Detect which cell encompasses the target text, then output its [X, Y] center coordinate. 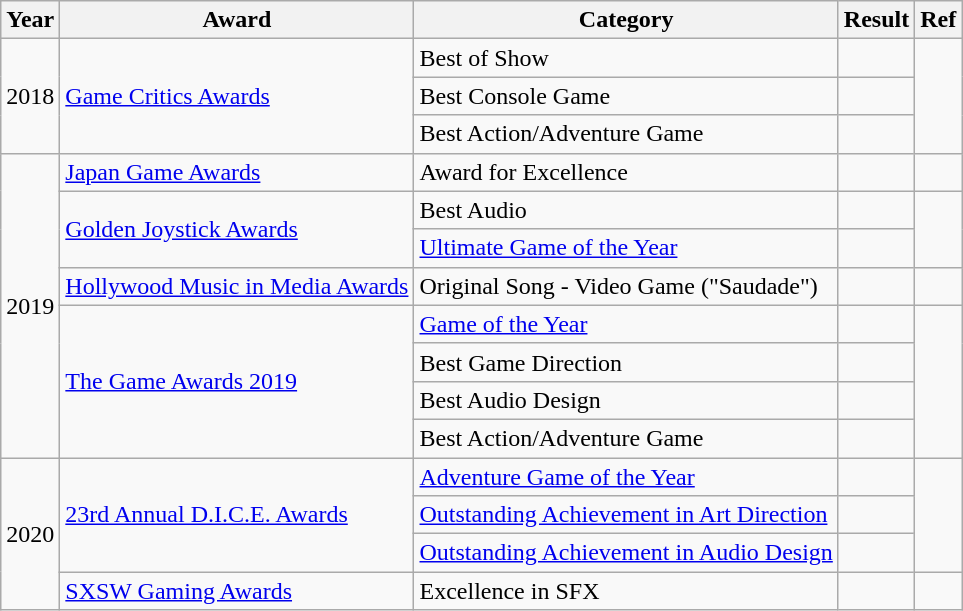
Result [876, 20]
Game Critics Awards [237, 96]
Japan Game Awards [237, 172]
Best Game Direction [626, 362]
Best of Show [626, 58]
Game of the Year [626, 324]
The Game Awards 2019 [237, 381]
Award for Excellence [626, 172]
Best Audio Design [626, 400]
23rd Annual D.I.C.E. Awards [237, 515]
Excellence in SFX [626, 591]
Outstanding Achievement in Audio Design [626, 553]
2019 [30, 305]
SXSW Gaming Awards [237, 591]
Ref [938, 20]
Ultimate Game of the Year [626, 248]
Category [626, 20]
Adventure Game of the Year [626, 477]
Award [237, 20]
Best Audio [626, 210]
Golden Joystick Awards [237, 229]
Year [30, 20]
Hollywood Music in Media Awards [237, 286]
Best Console Game [626, 96]
Outstanding Achievement in Art Direction [626, 515]
2020 [30, 534]
2018 [30, 96]
Original Song - Video Game ("Saudade") [626, 286]
